Return the [X, Y] coordinate for the center point of the cell that contains the specified text.  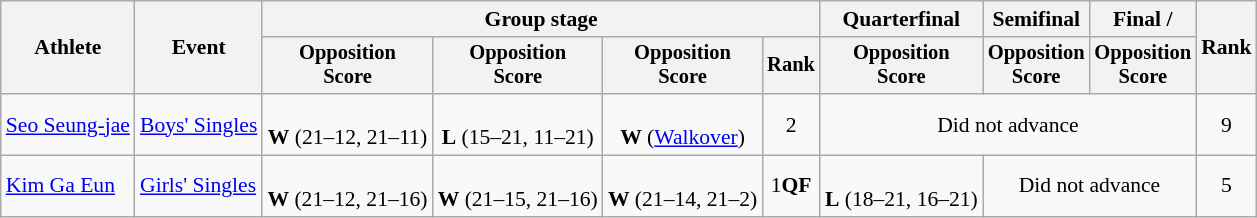
Girls' Singles [198, 186]
Boys' Singles [198, 124]
W (21–15, 21–16) [518, 186]
L (15–21, 11–21) [518, 124]
Group stage [540, 19]
Seo Seung-jae [68, 124]
9 [1226, 124]
2 [791, 124]
Quarterfinal [902, 19]
Kim Ga Eun [68, 186]
Semifinal [1036, 19]
W (21–12, 21–16) [347, 186]
Athlete [68, 48]
L (18–21, 16–21) [902, 186]
Event [198, 48]
W (21–12, 21–11) [347, 124]
Final / [1142, 19]
1QF [791, 186]
5 [1226, 186]
W (Walkover) [682, 124]
W (21–14, 21–2) [682, 186]
